Extract the [X, Y] coordinate from the center of the cell holding the provided text.  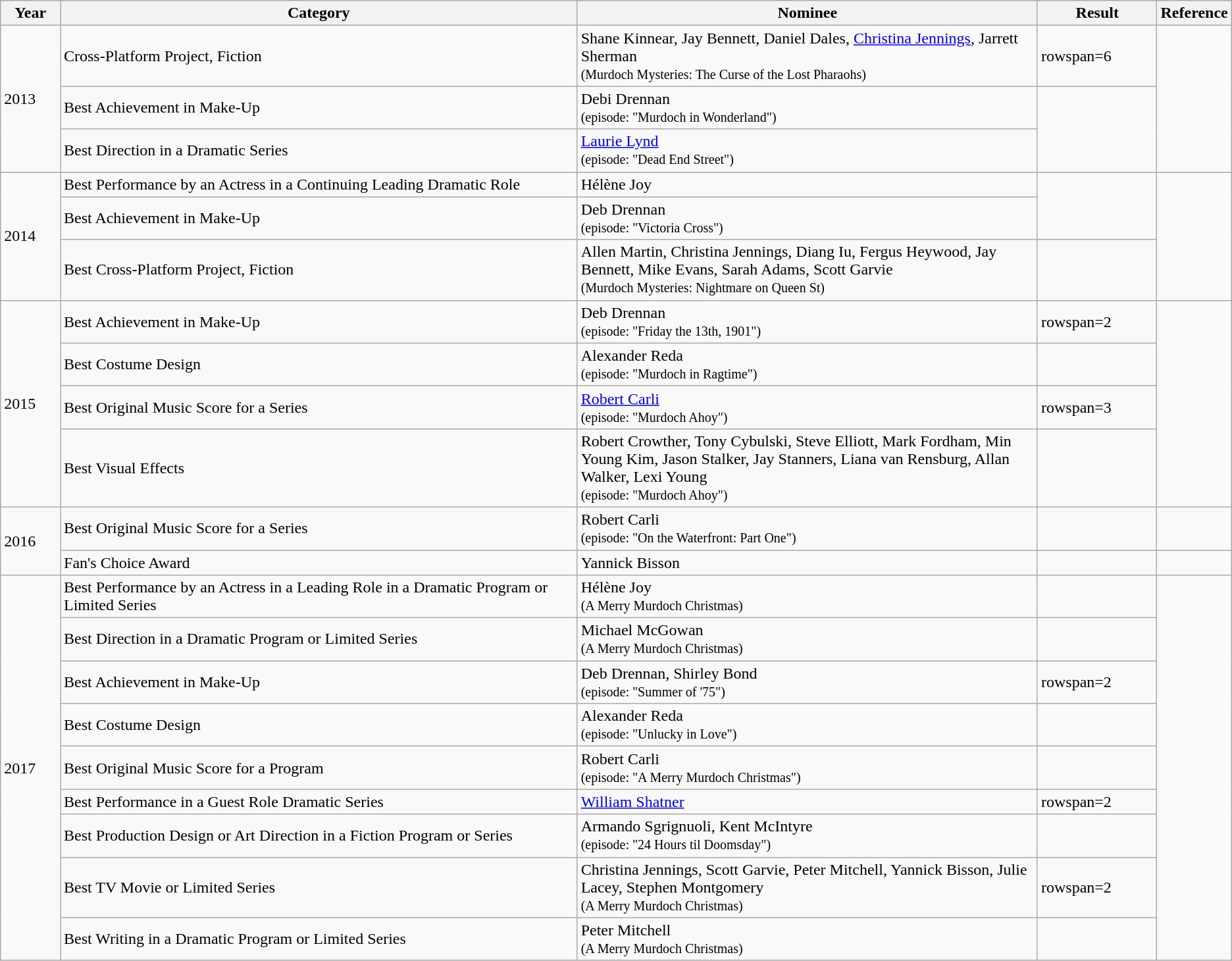
Hélène Joy(A Merry Murdoch Christmas) [807, 596]
2015 [30, 403]
Shane Kinnear, Jay Bennett, Daniel Dales, Christina Jennings, Jarrett Sherman(Murdoch Mysteries: The Curse of the Lost Pharaohs) [807, 56]
Best Performance by an Actress in a Continuing Leading Dramatic Role [319, 184]
Result [1097, 13]
Year [30, 13]
2013 [30, 99]
Alexander Reda(episode: "Murdoch in Ragtime") [807, 365]
2017 [30, 768]
Best Cross‐Platform Project, Fiction [319, 270]
Christina Jennings, Scott Garvie, Peter Mitchell, Yannick Bisson, Julie Lacey, Stephen Montgomery(A Merry Murdoch Christmas) [807, 887]
Best Writing in a Dramatic Program or Limited Series [319, 939]
Deb Drennan(episode: "Friday the 13th, 1901") [807, 321]
rowspan=3 [1097, 407]
Fan's Choice Award [319, 563]
rowspan=6 [1097, 56]
Cross-Platform Project, Fiction [319, 56]
Category [319, 13]
Debi Drennan(episode: "Murdoch in Wonderland") [807, 108]
2014 [30, 236]
Best Performance by an Actress in a Leading Role in a Dramatic Program or Limited Series [319, 596]
Peter Mitchell(A Merry Murdoch Christmas) [807, 939]
William Shatner [807, 802]
Best Visual Effects [319, 467]
Deb Drennan(episode: "Victoria Cross") [807, 219]
Michael McGowan(A Merry Murdoch Christmas) [807, 640]
Best Direction in a Dramatic Series [319, 150]
Robert Carli(episode: "On the Waterfront: Part One") [807, 528]
Best TV Movie or Limited Series [319, 887]
Alexander Reda(episode: "Unlucky in Love") [807, 725]
Best Production Design or Art Direction in a Fiction Program or Series [319, 836]
Robert Carli(episode: "A Merry Murdoch Christmas") [807, 767]
Reference [1194, 13]
Best Direction in a Dramatic Program or Limited Series [319, 640]
Robert Carli(episode: "Murdoch Ahoy") [807, 407]
Armando Sgrignuoli, Kent McIntyre(episode: "24 Hours til Doomsday") [807, 836]
Nominee [807, 13]
Yannick Bisson [807, 563]
Best Achievement in Make‐Up [319, 219]
Deb Drennan, Shirley Bond(episode: "Summer of '75") [807, 682]
Hélène Joy [807, 184]
Best Original Music Score for a Program [319, 767]
2016 [30, 541]
Laurie Lynd(episode: "Dead End Street") [807, 150]
Best Performance in a Guest Role Dramatic Series [319, 802]
